Detect which cell encompasses the target text, then output its (X, Y) center coordinate. 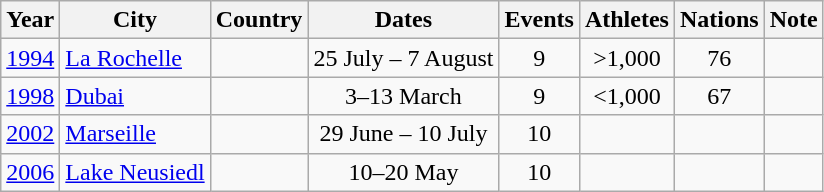
Note (794, 20)
2006 (30, 172)
10–20 May (404, 172)
Dubai (135, 96)
2002 (30, 134)
Marseille (135, 134)
Lake Neusiedl (135, 172)
25 July – 7 August (404, 58)
La Rochelle (135, 58)
1998 (30, 96)
>1,000 (626, 58)
1994 (30, 58)
3–13 March (404, 96)
<1,000 (626, 96)
Events (539, 20)
Year (30, 20)
City (135, 20)
Nations (719, 20)
Country (259, 20)
Dates (404, 20)
76 (719, 58)
29 June – 10 July (404, 134)
Athletes (626, 20)
67 (719, 96)
